Identify which cell holds the provided text, then report its [x, y] central coordinate. 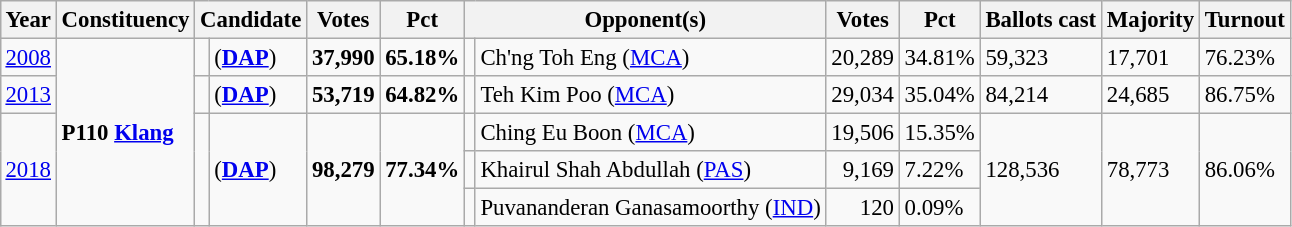
2018 [28, 170]
65.18% [422, 57]
Majority [1150, 20]
0.09% [940, 208]
76.23% [1244, 57]
20,289 [862, 57]
35.04% [940, 95]
120 [862, 208]
Khairul Shah Abdullah (PAS) [650, 170]
34.81% [940, 57]
9,169 [862, 170]
86.75% [1244, 95]
2013 [28, 95]
19,506 [862, 133]
84,214 [1040, 95]
15.35% [940, 133]
Opponent(s) [645, 20]
86.06% [1244, 170]
Ch'ng Toh Eng (MCA) [650, 57]
128,536 [1040, 170]
Candidate [251, 20]
7.22% [940, 170]
98,279 [344, 170]
2008 [28, 57]
Turnout [1244, 20]
24,685 [1150, 95]
78,773 [1150, 170]
77.34% [422, 170]
Constituency [125, 20]
Puvananderan Ganasamoorthy (IND) [650, 208]
53,719 [344, 95]
Year [28, 20]
59,323 [1040, 57]
Teh Kim Poo (MCA) [650, 95]
P110 Klang [125, 132]
37,990 [344, 57]
Ballots cast [1040, 20]
Ching Eu Boon (MCA) [650, 133]
29,034 [862, 95]
64.82% [422, 95]
17,701 [1150, 57]
